Provide the (x, y) coordinate of the cell's center where the given text is located.  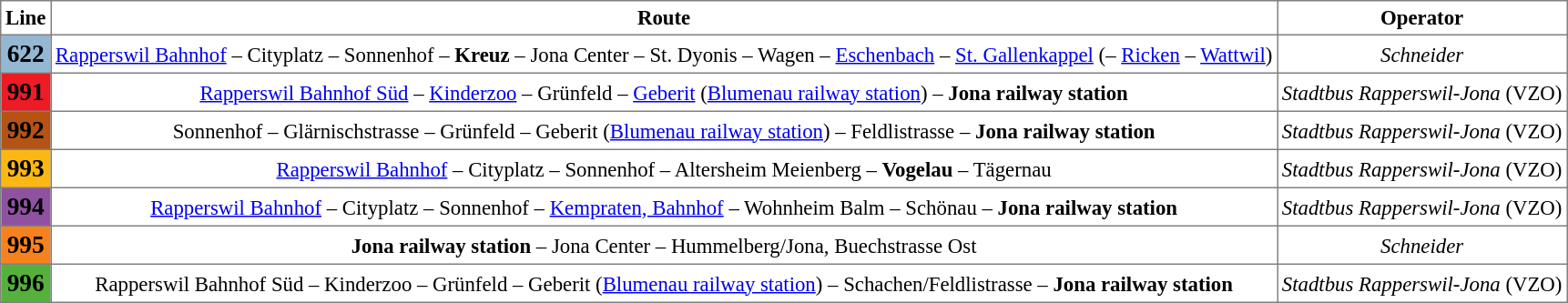
Rapperswil Bahnhof – Cityplatz – Sonnenhof – Kreuz – Jona Center – St. Dyonis – Wagen – Eschenbach – St. Gallenkappel (– Ricken – Wattwil) (665, 54)
Rapperswil Bahnhof Süd – Kinderzoo – Grünfeld – Geberit (Blumenau railway station) – Schachen/Feldlistrasse – Jona railway station (665, 283)
Jona railway station – Jona Center – Hummelberg/Jona, Buechstrasse Ost (665, 245)
993 (25, 168)
Rapperswil Bahnhof – Cityplatz – Sonnenhof – Kempraten, Bahnhof – Wohnheim Balm – Schönau – Jona railway station (665, 207)
Route (665, 18)
622 (25, 54)
995 (25, 245)
Rapperswil Bahnhof Süd – Kinderzoo – Grünfeld – Geberit (Blumenau railway station) – Jona railway station (665, 92)
Operator (1422, 18)
Sonnenhof – Glärnischstrasse – Grünfeld – Geberit (Blumenau railway station) – Feldlistrasse – Jona railway station (665, 130)
996 (25, 283)
991 (25, 92)
Rapperswil Bahnhof – Cityplatz – Sonnenhof – Altersheim Meienberg – Vogelau – Tägernau (665, 168)
994 (25, 207)
992 (25, 130)
Line (25, 18)
